Determine the (x, y) coordinate at the center of the cell enclosing the given text.  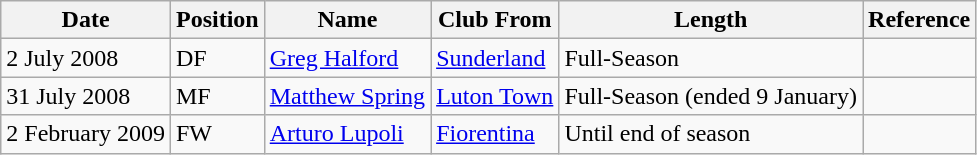
Date (86, 20)
Length (711, 20)
Matthew Spring (347, 96)
31 July 2008 (86, 96)
Position (217, 20)
Name (347, 20)
Arturo Lupoli (347, 134)
Luton Town (495, 96)
MF (217, 96)
Reference (920, 20)
Greg Halford (347, 58)
FW (217, 134)
DF (217, 58)
Club From (495, 20)
Fiorentina (495, 134)
Sunderland (495, 58)
Full-Season (ended 9 January) (711, 96)
Full-Season (711, 58)
2 July 2008 (86, 58)
Until end of season (711, 134)
2 February 2009 (86, 134)
